Output the [x, y] coordinate of the center of the cell containing the given text.  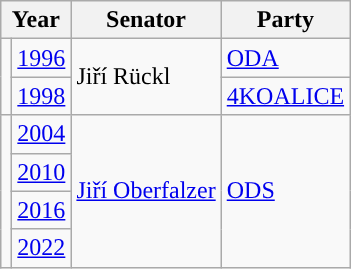
Jiří Oberfalzer [146, 191]
2010 [42, 172]
2016 [42, 210]
4KOALICE [285, 96]
2022 [42, 248]
1996 [42, 58]
Jiří Rückl [146, 77]
ODA [285, 58]
Senator [146, 20]
Year [36, 20]
Party [285, 20]
2004 [42, 134]
1998 [42, 96]
ODS [285, 191]
